Find where the given text appears and provide that cell's center as (X, Y) coordinate. 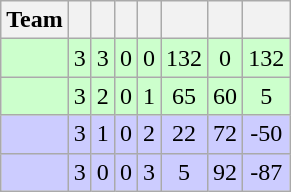
72 (226, 134)
22 (184, 134)
65 (184, 96)
92 (226, 172)
-50 (266, 134)
Team (35, 20)
60 (226, 96)
-87 (266, 172)
